Pinpoint the cell where the given text exists, returning its [X, Y] midpoint coordinate. 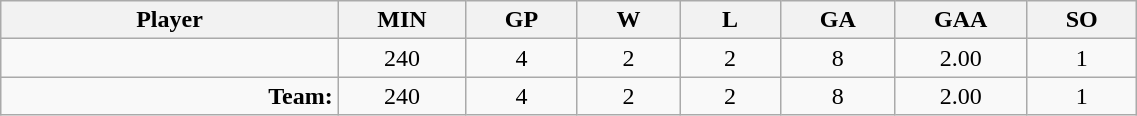
GP [522, 20]
SO [1081, 20]
MIN [402, 20]
GAA [961, 20]
L [730, 20]
Team: [170, 96]
GA [838, 20]
W [628, 20]
Player [170, 20]
